Find where the given text appears and provide that cell's center as [x, y] coordinate. 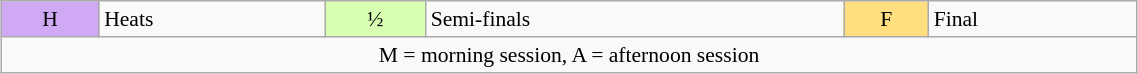
½ [375, 19]
H [50, 19]
M = morning session, A = afternoon session [569, 54]
F [886, 19]
Heats [212, 19]
Final [1033, 19]
Semi-finals [636, 19]
